Search for the cell housing the specified text and yield its (x, y) center coordinate. 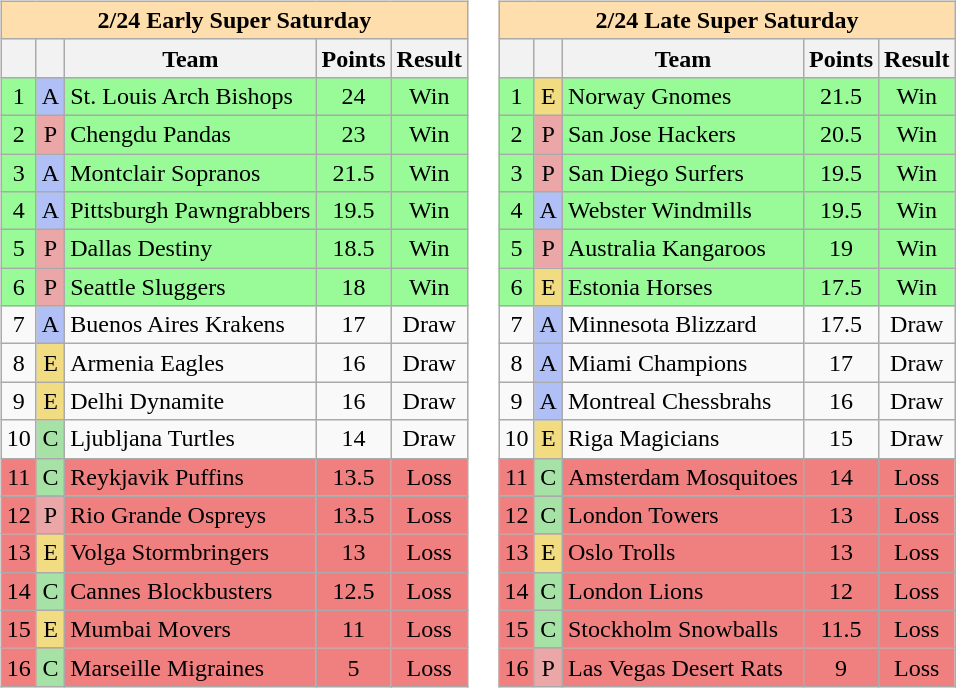
Buenos Aires Krakens (190, 325)
Armenia Eagles (190, 363)
Dallas Destiny (190, 249)
23 (354, 134)
Miami Champions (682, 363)
Stockholm Snowballs (682, 629)
Cannes Blockbusters (190, 591)
Mumbai Movers (190, 629)
San Diego Surfers (682, 173)
Rio Grande Ospreys (190, 515)
Chengdu Pandas (190, 134)
Ljubljana Turtles (190, 439)
24 (354, 96)
2/24 Early Super Saturday (234, 20)
London Towers (682, 515)
Delhi Dynamite (190, 401)
Marseille Migraines (190, 667)
12.5 (354, 591)
Webster Windmills (682, 211)
San Jose Hackers (682, 134)
Las Vegas Desert Rats (682, 667)
London Lions (682, 591)
11.5 (840, 629)
St. Louis Arch Bishops (190, 96)
Amsterdam Mosquitoes (682, 477)
Riga Magicians (682, 439)
18 (354, 287)
Pittsburgh Pawngrabbers (190, 211)
2/24 Late Super Saturday (727, 20)
18.5 (354, 249)
Australia Kangaroos (682, 249)
Seattle Sluggers (190, 287)
Estonia Horses (682, 287)
Volga Stormbringers (190, 553)
19 (840, 249)
Montreal Chessbrahs (682, 401)
Oslo Trolls (682, 553)
Reykjavik Puffins (190, 477)
20.5 (840, 134)
Minnesota Blizzard (682, 325)
Norway Gnomes (682, 96)
Montclair Sopranos (190, 173)
